Capture the cell that displays the provided text and extract its (x, y) central coordinate. 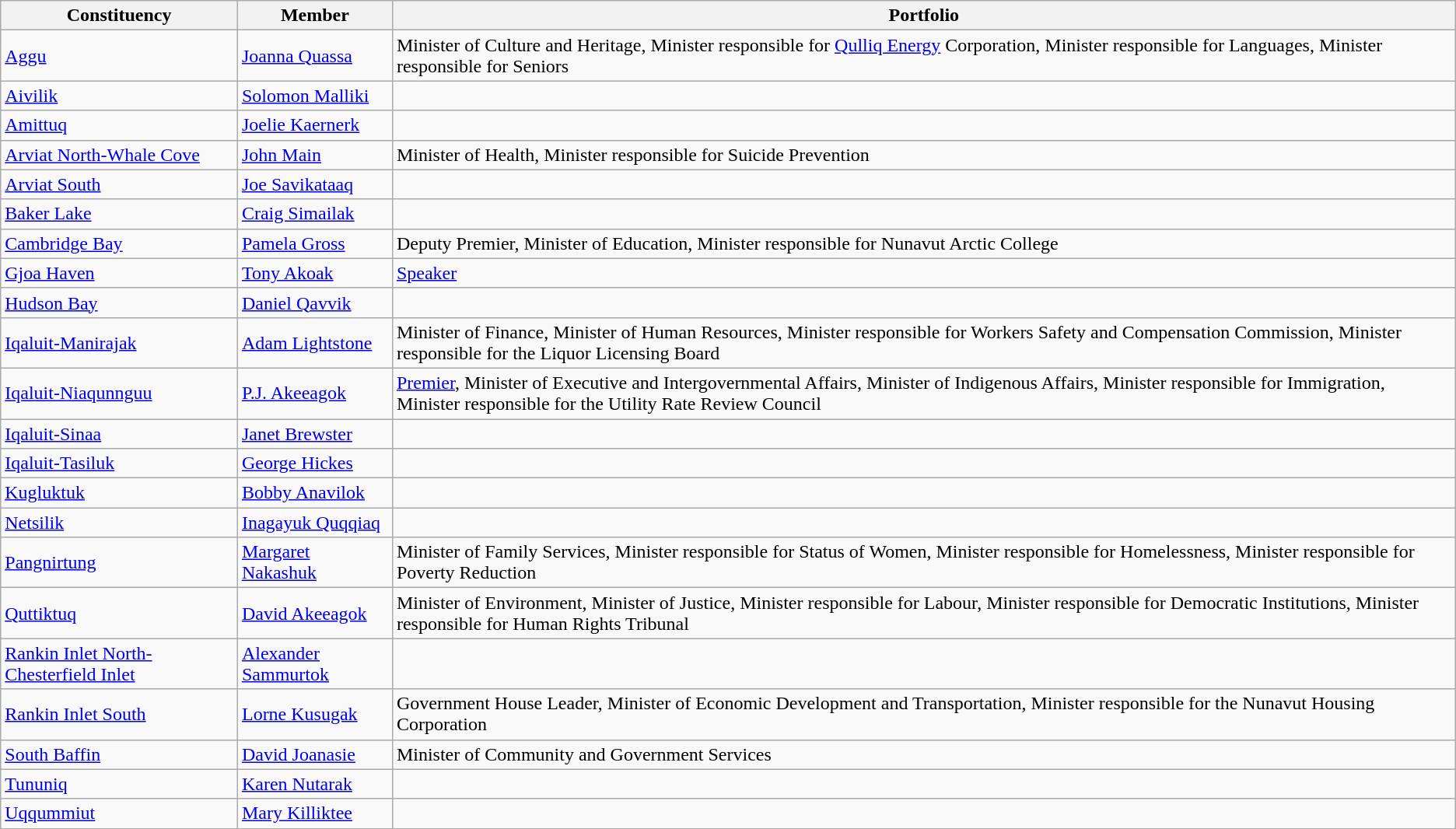
Margaret Nakashuk (314, 563)
David Joanasie (314, 754)
John Main (314, 155)
Arviat South (120, 184)
Lorne Kusugak (314, 714)
Kugluktuk (120, 493)
Aivilik (120, 96)
Joelie Kaernerk (314, 125)
Joe Savikataaq (314, 184)
Minister of Community and Government Services (924, 754)
Government House Leader, Minister of Economic Development and Transportation, Minister responsible for the Nunavut Housing Corporation (924, 714)
South Baffin (120, 754)
Pangnirtung (120, 563)
Rankin Inlet North-Chesterfield Inlet (120, 664)
Joanna Quassa (314, 56)
Minister of Health, Minister responsible for Suicide Prevention (924, 155)
Baker Lake (120, 214)
Craig Simailak (314, 214)
Iqaluit-Sinaa (120, 433)
Hudson Bay (120, 303)
P.J. Akeeagok (314, 394)
Arviat North-Whale Cove (120, 155)
Amittuq (120, 125)
Quttiktuq (120, 613)
Pamela Gross (314, 243)
Constituency (120, 16)
Bobby Anavilok (314, 493)
Member (314, 16)
Alexander Sammurtok (314, 664)
Uqqummiut (120, 813)
Janet Brewster (314, 433)
Rankin Inlet South (120, 714)
Cambridge Bay (120, 243)
Inagayuk Quqqiaq (314, 523)
Aggu (120, 56)
David Akeeagok (314, 613)
Karen Nutarak (314, 784)
Adam Lightstone (314, 342)
Daniel Qavvik (314, 303)
Iqaluit-Manirajak (120, 342)
Netsilik (120, 523)
Portfolio (924, 16)
Gjoa Haven (120, 273)
Iqaluit-Tasiluk (120, 463)
Iqaluit-Niaqunnguu (120, 394)
Solomon Malliki (314, 96)
Tony Akoak (314, 273)
Deputy Premier, Minister of Education, Minister responsible for Nunavut Arctic College (924, 243)
Mary Killiktee (314, 813)
George Hickes (314, 463)
Speaker (924, 273)
Tununiq (120, 784)
